Extract the [X, Y] coordinate from the center of the cell holding the provided text.  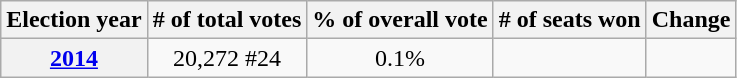
0.1% [400, 58]
20,272 #24 [227, 58]
# of total votes [227, 20]
Election year [74, 20]
# of seats won [570, 20]
% of overall vote [400, 20]
2014 [74, 58]
Change [691, 20]
